Provide the [x, y] coordinate of the cell's center where the given text is located.  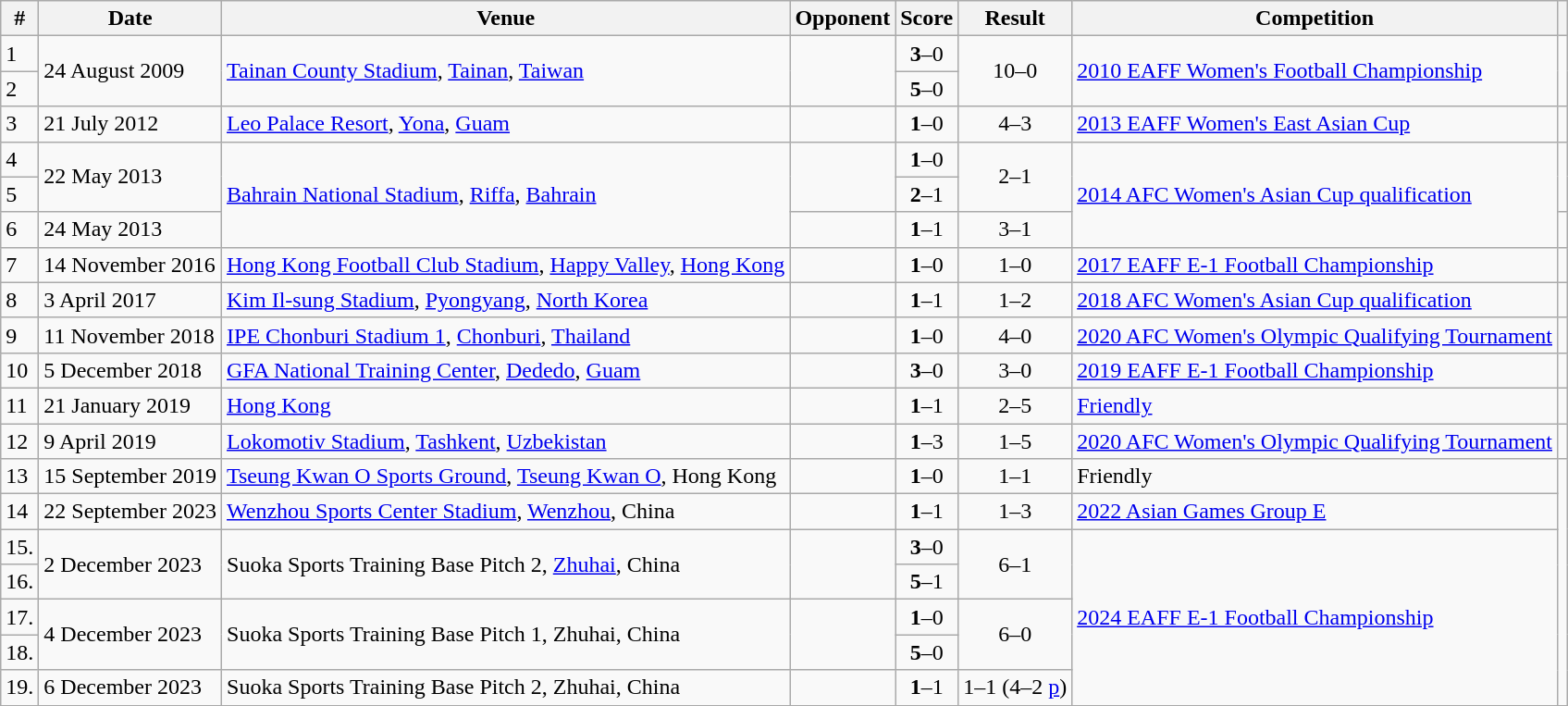
2 [20, 89]
14 [20, 512]
19. [20, 687]
2 December 2023 [130, 564]
22 September 2023 [130, 512]
Hong Kong [506, 405]
3 [20, 124]
2–5 [1016, 405]
1–1 (4–2 p) [1016, 687]
9 [20, 335]
2019 EAFF E-1 Football Championship [1315, 370]
2018 AFC Women's Asian Cup qualification [1315, 300]
6 [20, 229]
2022 Asian Games Group E [1315, 512]
10–0 [1016, 71]
21 January 2019 [130, 405]
4 December 2023 [130, 635]
14 November 2016 [130, 265]
Wenzhou Sports Center Stadium, Wenzhou, China [506, 512]
2010 EAFF Women's Football Championship [1315, 71]
# [20, 19]
Hong Kong Football Club Stadium, Happy Valley, Hong Kong [506, 265]
Opponent [843, 19]
2017 EAFF E-1 Football Championship [1315, 265]
11 November 2018 [130, 335]
Date [130, 19]
GFA National Training Center, Dededo, Guam [506, 370]
10 [20, 370]
22 May 2013 [130, 177]
IPE Chonburi Stadium 1, Chonburi, Thailand [506, 335]
6–1 [1016, 564]
Bahrain National Stadium, Riffa, Bahrain [506, 194]
Suoka Sports Training Base Pitch 1, Zhuhai, China [506, 635]
Lokomotiv Stadium, Tashkent, Uzbekistan [506, 441]
18. [20, 652]
4 [20, 159]
2024 EAFF E-1 Football Championship [1315, 617]
11 [20, 405]
15. [20, 547]
5–1 [927, 582]
3 April 2017 [130, 300]
Tseung Kwan O Sports Ground, Tseung Kwan O, Hong Kong [506, 477]
Score [927, 19]
Kim Il-sung Stadium, Pyongyang, North Korea [506, 300]
Result [1016, 19]
24 August 2009 [130, 71]
Tainan County Stadium, Tainan, Taiwan [506, 71]
4–3 [1016, 124]
5 [20, 194]
2014 AFC Women's Asian Cup qualification [1315, 194]
12 [20, 441]
5 December 2018 [130, 370]
24 May 2013 [130, 229]
17. [20, 617]
8 [20, 300]
3–1 [1016, 229]
1–5 [1016, 441]
7 [20, 265]
Competition [1315, 19]
Venue [506, 19]
Leo Palace Resort, Yona, Guam [506, 124]
1–2 [1016, 300]
2013 EAFF Women's East Asian Cup [1315, 124]
13 [20, 477]
16. [20, 582]
9 April 2019 [130, 441]
4–0 [1016, 335]
21 July 2012 [130, 124]
1 [20, 54]
6–0 [1016, 635]
6 December 2023 [130, 687]
15 September 2019 [130, 477]
